Find where the given text appears and provide that cell's center as [x, y] coordinate. 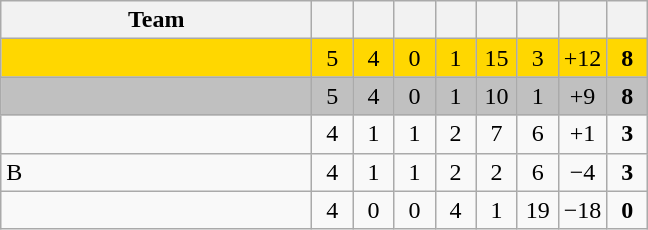
−18 [582, 210]
+1 [582, 134]
−4 [582, 172]
+12 [582, 58]
Team [156, 20]
+9 [582, 96]
19 [538, 210]
7 [496, 134]
15 [496, 58]
10 [496, 96]
B [156, 172]
